From the cell containing the given text, extract its center point as (x, y) coordinate. 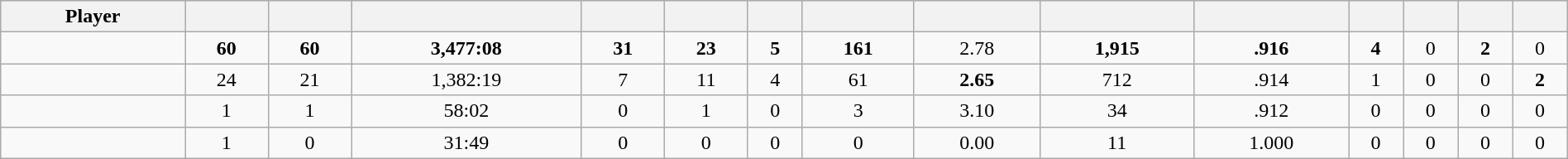
31 (624, 48)
23 (706, 48)
.916 (1272, 48)
3.10 (977, 111)
3,477:08 (466, 48)
1,382:19 (466, 79)
.912 (1272, 111)
58:02 (466, 111)
.914 (1272, 79)
34 (1116, 111)
Player (93, 17)
0.00 (977, 142)
61 (858, 79)
21 (309, 79)
2.65 (977, 79)
1,915 (1116, 48)
2.78 (977, 48)
3 (858, 111)
24 (227, 79)
31:49 (466, 142)
161 (858, 48)
5 (775, 48)
7 (624, 79)
712 (1116, 79)
1.000 (1272, 142)
